Detect which cell encompasses the target text, then output its (x, y) center coordinate. 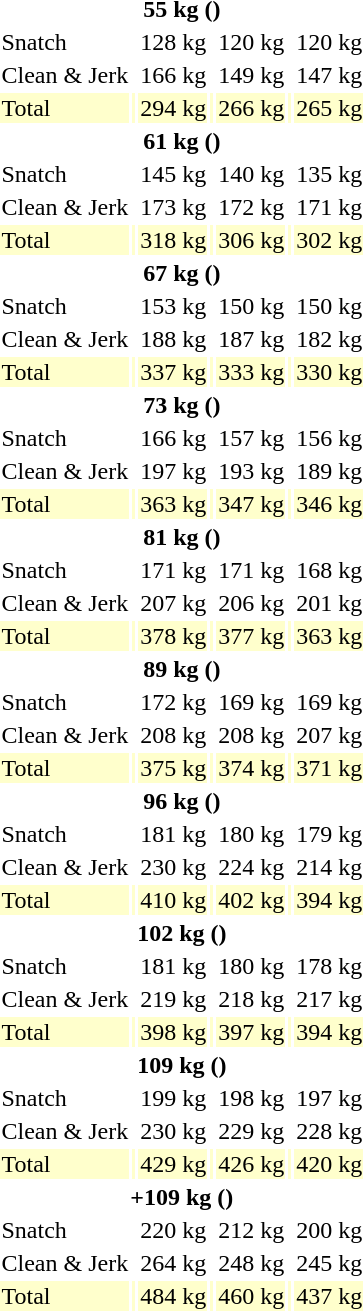
120 kg (252, 42)
153 kg (174, 306)
199 kg (174, 1098)
157 kg (252, 438)
145 kg (174, 174)
220 kg (174, 1230)
377 kg (252, 636)
410 kg (174, 900)
187 kg (252, 339)
484 kg (174, 1296)
333 kg (252, 372)
197 kg (174, 471)
206 kg (252, 603)
212 kg (252, 1230)
429 kg (174, 1164)
347 kg (252, 504)
224 kg (252, 867)
149 kg (252, 75)
397 kg (252, 1032)
248 kg (252, 1263)
128 kg (174, 42)
169 kg (252, 702)
173 kg (174, 207)
150 kg (252, 306)
264 kg (174, 1263)
363 kg (174, 504)
337 kg (174, 372)
374 kg (252, 768)
188 kg (174, 339)
294 kg (174, 108)
375 kg (174, 768)
378 kg (174, 636)
398 kg (174, 1032)
229 kg (252, 1131)
218 kg (252, 999)
193 kg (252, 471)
318 kg (174, 240)
460 kg (252, 1296)
266 kg (252, 108)
140 kg (252, 174)
426 kg (252, 1164)
219 kg (174, 999)
198 kg (252, 1098)
402 kg (252, 900)
207 kg (174, 603)
306 kg (252, 240)
